Return [X, Y] of the center of cell containing provided text 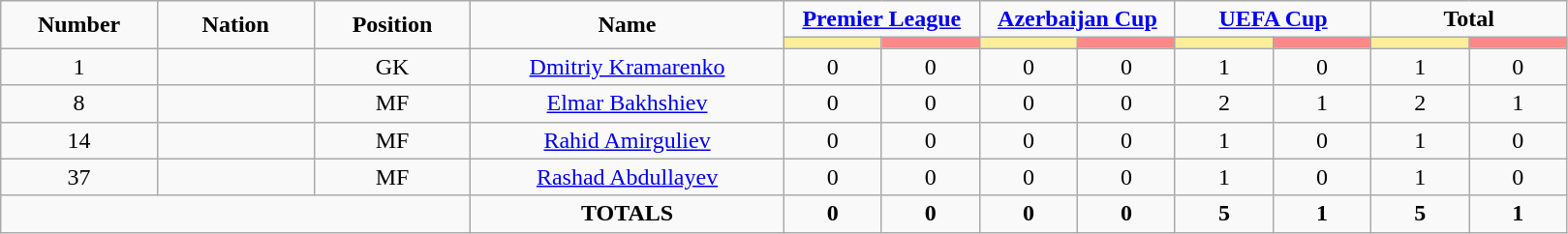
Position [392, 25]
Dmitriy Kramarenko [628, 67]
Elmar Bakhshiev [628, 103]
Rahid Amirguliev [628, 140]
Nation [235, 25]
Name [628, 25]
Total [1469, 19]
37 [79, 177]
Premier League [881, 19]
Azerbaijan Cup [1077, 19]
Number [79, 25]
UEFA Cup [1273, 19]
TOTALS [628, 214]
14 [79, 140]
8 [79, 103]
Rashad Abdullayev [628, 177]
GK [392, 67]
